From the cell containing the given text, extract its center point as (x, y) coordinate. 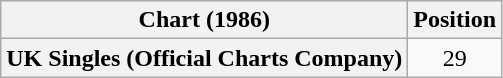
Chart (1986) (204, 20)
29 (455, 58)
Position (455, 20)
UK Singles (Official Charts Company) (204, 58)
